Capture the cell that displays the provided text and extract its (x, y) central coordinate. 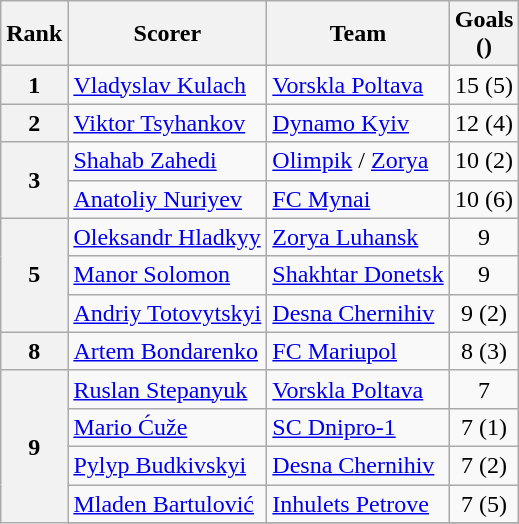
Ruslan Stepanyuk (168, 389)
5 (34, 275)
7 (1) (484, 427)
15 (5) (484, 85)
Shahab Zahedi (168, 161)
Scorer (168, 34)
7 (2) (484, 465)
Anatoliy Nuriyev (168, 199)
12 (4) (484, 123)
9 (2) (484, 313)
Shakhtar Donetsk (358, 275)
2 (34, 123)
Zorya Luhansk (358, 237)
Pylyp Budkivskyi (168, 465)
Andriy Totovytskyi (168, 313)
Dynamo Kyiv (358, 123)
Rank (34, 34)
10 (2) (484, 161)
3 (34, 180)
Oleksandr Hladkyy (168, 237)
Inhulets Petrove (358, 503)
Goals() (484, 34)
8 (3) (484, 351)
Artem Bondarenko (168, 351)
Mario Ćuže (168, 427)
10 (6) (484, 199)
Olimpik / Zorya (358, 161)
7 (5) (484, 503)
Manor Solomon (168, 275)
Vladyslav Kulach (168, 85)
Viktor Tsyhankov (168, 123)
Mladen Bartulović (168, 503)
Team (358, 34)
FC Mariupol (358, 351)
8 (34, 351)
SC Dnipro-1 (358, 427)
7 (484, 389)
1 (34, 85)
FC Mynai (358, 199)
